Output the [X, Y] coordinate of the center of the cell containing the given text.  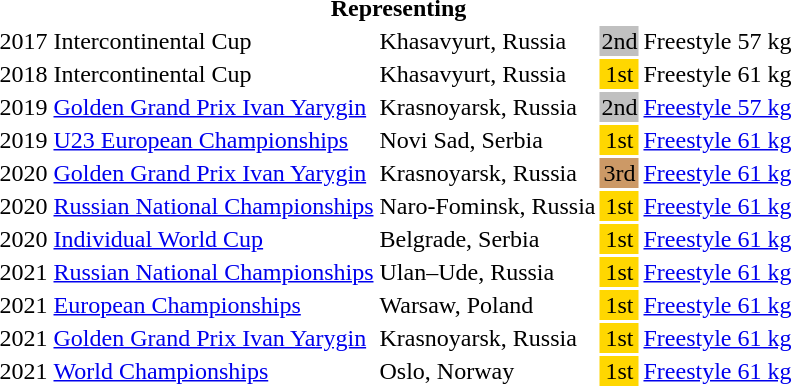
Belgrade, Serbia [488, 239]
European Championships [214, 305]
3rd [620, 173]
Novi Sad, Serbia [488, 140]
Ulan–Ude, Russia [488, 272]
Naro-Fominsk, Russia [488, 206]
U23 European Championships [214, 140]
World Championships [214, 371]
Individual World Cup [214, 239]
Warsaw, Poland [488, 305]
Oslo, Norway [488, 371]
